For the text-containing cell, return its midpoint in [X, Y] coordinate format. 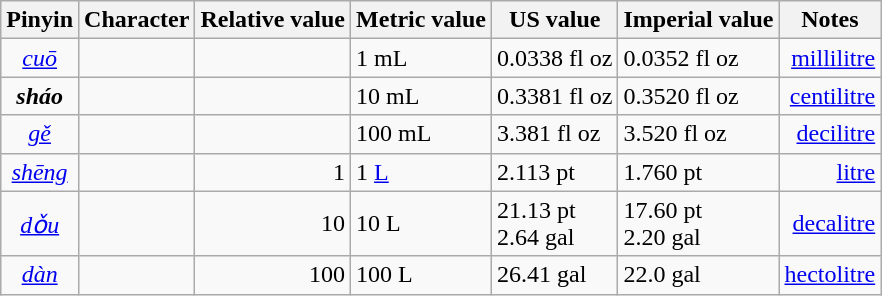
1 mL [422, 58]
100 [273, 275]
100 mL [422, 134]
22.0 gal [698, 275]
0.3381 fl oz [555, 96]
litre [830, 172]
1 [273, 172]
2.113 pt [555, 172]
10 mL [422, 96]
Pinyin [40, 20]
Character [137, 20]
10 L [422, 224]
millilitre [830, 58]
cuō [40, 58]
Notes [830, 20]
10 [273, 224]
0.0338 fl oz [555, 58]
21.13 pt2.64 gal [555, 224]
26.41 gal [555, 275]
17.60 pt2.20 gal [698, 224]
gě [40, 134]
sháo [40, 96]
dǒu [40, 224]
Metric value [422, 20]
decalitre [830, 224]
3.381 fl oz [555, 134]
100 L [422, 275]
1 L [422, 172]
shēng [40, 172]
decilitre [830, 134]
dàn [40, 275]
Imperial value [698, 20]
0.0352 fl oz [698, 58]
centilitre [830, 96]
US value [555, 20]
0.3520 fl oz [698, 96]
3.520 fl oz [698, 134]
hectolitre [830, 275]
Relative value [273, 20]
1.760 pt [698, 172]
